Locate the cell with the specified text and output its [x, y] center coordinate. 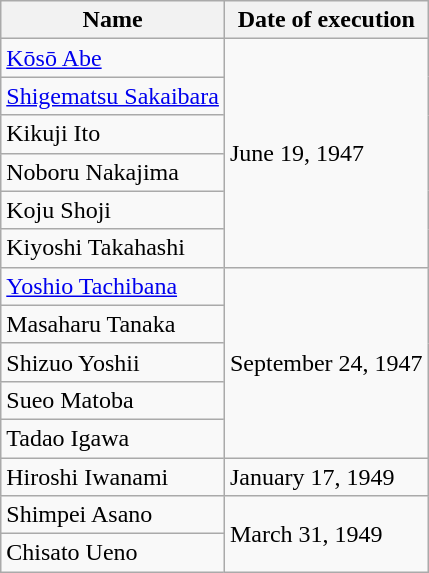
June 19, 1947 [326, 153]
Kiyoshi Takahashi [113, 248]
Kikuji Ito [113, 134]
Tadao Igawa [113, 438]
Shizuo Yoshii [113, 362]
Name [113, 20]
Hiroshi Iwanami [113, 477]
Date of execution [326, 20]
Masaharu Tanaka [113, 324]
January 17, 1949 [326, 477]
Kōsō Abe [113, 58]
Yoshio Tachibana [113, 286]
Noboru Nakajima [113, 172]
Sueo Matoba [113, 400]
March 31, 1949 [326, 534]
Koju Shoji [113, 210]
Shimpei Asano [113, 515]
Chisato Ueno [113, 553]
September 24, 1947 [326, 362]
Shigematsu Sakaibara [113, 96]
